Extract the (x, y) coordinate from the center of the cell holding the provided text.  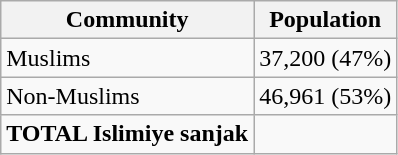
Population (326, 20)
Muslims (128, 58)
Community (128, 20)
TOTAL Islimiye sanjak (128, 134)
37,200 (47%) (326, 58)
Non-Muslims (128, 96)
46,961 (53%) (326, 96)
